From the cell containing the given text, extract its center point as (X, Y) coordinate. 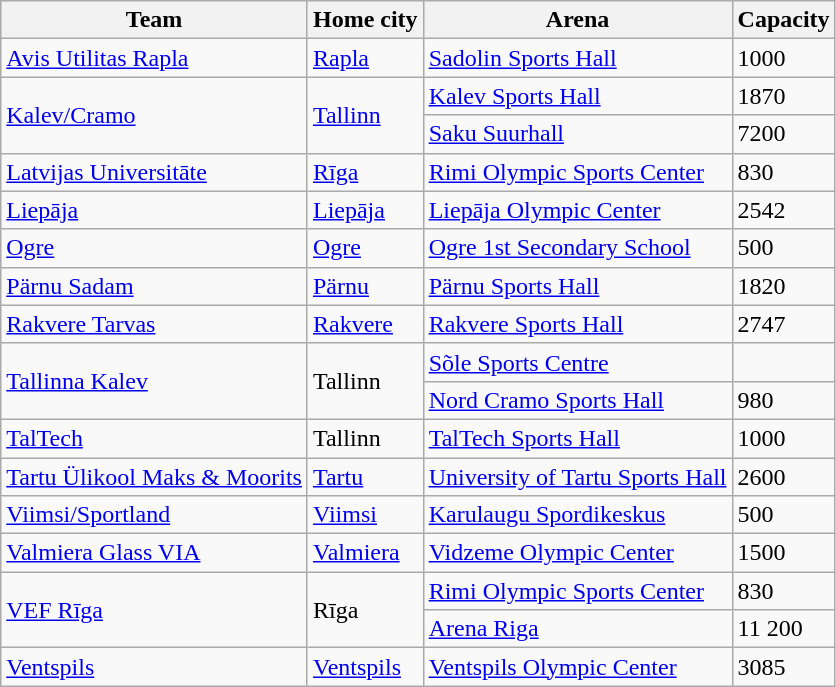
Sadolin Sports Hall (578, 58)
Pärnu Sports Hall (578, 286)
Arena Riga (578, 629)
Valmiera (365, 553)
1820 (784, 286)
980 (784, 400)
Sõle Sports Centre (578, 362)
Tallinna Kalev (154, 381)
1870 (784, 96)
Ogre 1st Secondary School (578, 248)
Kalev Sports Hall (578, 96)
Valmiera Glass VIA (154, 553)
Saku Suurhall (578, 134)
Ventspils Olympic Center (578, 667)
Home city (365, 20)
Pärnu (365, 286)
Viimsi/Sportland (154, 515)
Arena (578, 20)
7200 (784, 134)
University of Tartu Sports Hall (578, 477)
2600 (784, 477)
Pärnu Sadam (154, 286)
Vidzeme Olympic Center (578, 553)
Team (154, 20)
Liepāja Olympic Center (578, 210)
Rakvere (365, 324)
Rakvere Sports Hall (578, 324)
Avis Utilitas Rapla (154, 58)
VEF Rīga (154, 610)
Viimsi (365, 515)
Rapla (365, 58)
Rakvere Tarvas (154, 324)
2747 (784, 324)
Capacity (784, 20)
1500 (784, 553)
11 200 (784, 629)
2542 (784, 210)
3085 (784, 667)
Tartu Ülikool Maks & Moorits (154, 477)
Kalev/Cramo (154, 115)
Nord Cramo Sports Hall (578, 400)
Karulaugu Spordikeskus (578, 515)
Tartu (365, 477)
Latvijas Universitāte (154, 172)
TalTech Sports Hall (578, 438)
TalTech (154, 438)
